Determine the [x, y] coordinate at the center of the cell enclosing the given text.  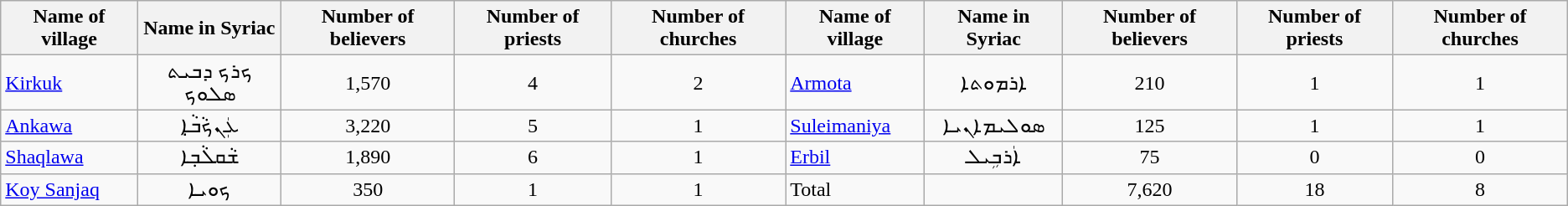
Suleimaniya [855, 126]
ܟܪܟ ܕܒܝܬ ܣܠܘܟ [209, 82]
2 [698, 82]
1,570 [367, 82]
18 [1314, 189]
210 [1149, 82]
ܟܘܝܐ [209, 189]
ܐܲܪܒܹܝܠ [993, 157]
Kirkuk [69, 82]
Koy Sanjaq [69, 189]
5 [533, 126]
ܥܲܢܟܵܒ̣ܵܐ [209, 126]
ܣܘܠܝܡܐܢܝܐ [993, 126]
4 [533, 82]
125 [1149, 126]
6 [533, 157]
3,220 [367, 126]
ܫܵܩܠܵܒ݂ܐ [209, 157]
1,890 [367, 157]
Shaqlawa [69, 157]
Total [855, 189]
Armota [855, 82]
Ankawa [69, 126]
8 [1481, 189]
75 [1149, 157]
350 [367, 189]
ܐܪܡܘܬܐ [993, 82]
7,620 [1149, 189]
Erbil [855, 157]
